Return (X, Y) of the center of cell containing provided text 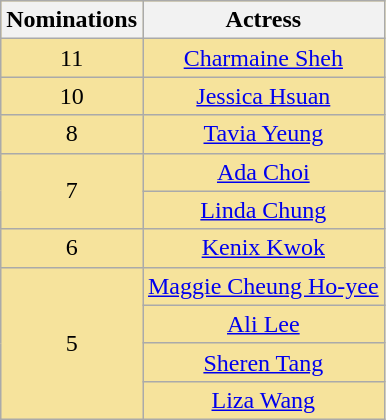
5 (72, 343)
6 (72, 248)
Ada Choi (263, 172)
8 (72, 134)
Liza Wang (263, 400)
Charmaine Sheh (263, 58)
Linda Chung (263, 210)
Ali Lee (263, 324)
Tavia Yeung (263, 134)
Jessica Hsuan (263, 96)
Maggie Cheung Ho-yee (263, 286)
Sheren Tang (263, 362)
7 (72, 191)
Kenix Kwok (263, 248)
Nominations (72, 20)
Actress (263, 20)
11 (72, 58)
10 (72, 96)
